Pinpoint the cell where the given text exists, returning its (X, Y) midpoint coordinate. 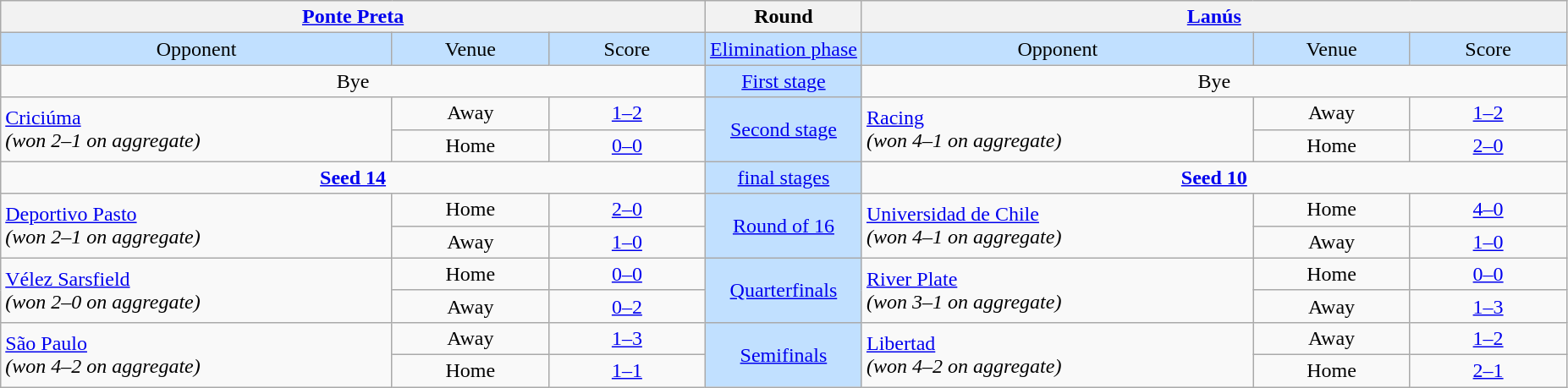
Universidad de Chile(won 4–1 on aggregate) (1058, 226)
First stage (784, 81)
River Plate(won 3–1 on aggregate) (1058, 290)
Racing(won 4–1 on aggregate) (1058, 129)
Criciúma(won 2–1 on aggregate) (196, 129)
4–0 (1488, 210)
final stages (784, 178)
Seed 14 (354, 178)
Ponte Preta (354, 17)
Round of 16 (784, 226)
Round (784, 17)
Lanús (1213, 17)
Elimination phase (784, 49)
Quarterfinals (784, 290)
Semifinals (784, 354)
Libertad(won 4–2 on aggregate) (1058, 354)
Seed 10 (1213, 178)
Deportivo Pasto(won 2–1 on aggregate) (196, 226)
Second stage (784, 129)
1–1 (626, 370)
São Paulo(won 4–2 on aggregate) (196, 354)
Vélez Sarsfield(won 2–0 on aggregate) (196, 290)
0–2 (626, 306)
2–1 (1488, 370)
